Detect which cell encompasses the target text, then output its [x, y] center coordinate. 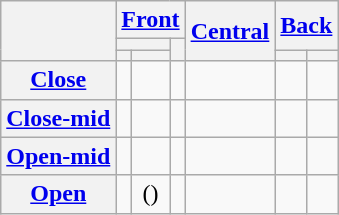
Close [58, 80]
Front [150, 20]
Central [230, 31]
Back [306, 26]
Open [58, 194]
Open-mid [58, 156]
Close-mid [58, 118]
() [150, 194]
